Pinpoint the cell where the given text exists, returning its (X, Y) midpoint coordinate. 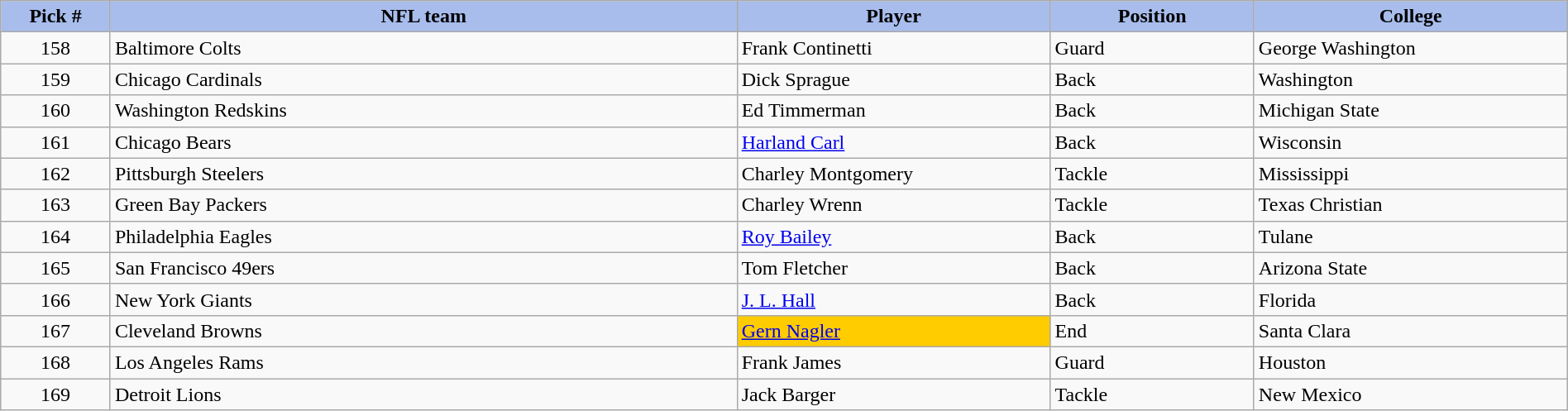
Cleveland Browns (423, 331)
Tom Fletcher (893, 268)
Texas Christian (1411, 205)
Florida (1411, 299)
Green Bay Packers (423, 205)
Detroit Lions (423, 394)
Charley Wrenn (893, 205)
Frank Continetti (893, 48)
Washington Redskins (423, 111)
165 (56, 268)
College (1411, 17)
Mississippi (1411, 174)
159 (56, 79)
New Mexico (1411, 394)
Chicago Bears (423, 142)
Santa Clara (1411, 331)
162 (56, 174)
164 (56, 237)
Dick Sprague (893, 79)
Charley Montgomery (893, 174)
160 (56, 111)
161 (56, 142)
166 (56, 299)
169 (56, 394)
Michigan State (1411, 111)
Chicago Cardinals (423, 79)
Jack Barger (893, 394)
San Francisco 49ers (423, 268)
158 (56, 48)
Washington (1411, 79)
Los Angeles Rams (423, 362)
Wisconsin (1411, 142)
Harland Carl (893, 142)
Pittsburgh Steelers (423, 174)
Tulane (1411, 237)
George Washington (1411, 48)
Pick # (56, 17)
NFL team (423, 17)
Roy Bailey (893, 237)
168 (56, 362)
End (1152, 331)
Ed Timmerman (893, 111)
Arizona State (1411, 268)
Philadelphia Eagles (423, 237)
Frank James (893, 362)
New York Giants (423, 299)
Houston (1411, 362)
163 (56, 205)
J. L. Hall (893, 299)
Position (1152, 17)
Player (893, 17)
Baltimore Colts (423, 48)
Gern Nagler (893, 331)
167 (56, 331)
